Scan for the cell matching the given text and deliver its (X, Y) coordinate at center. 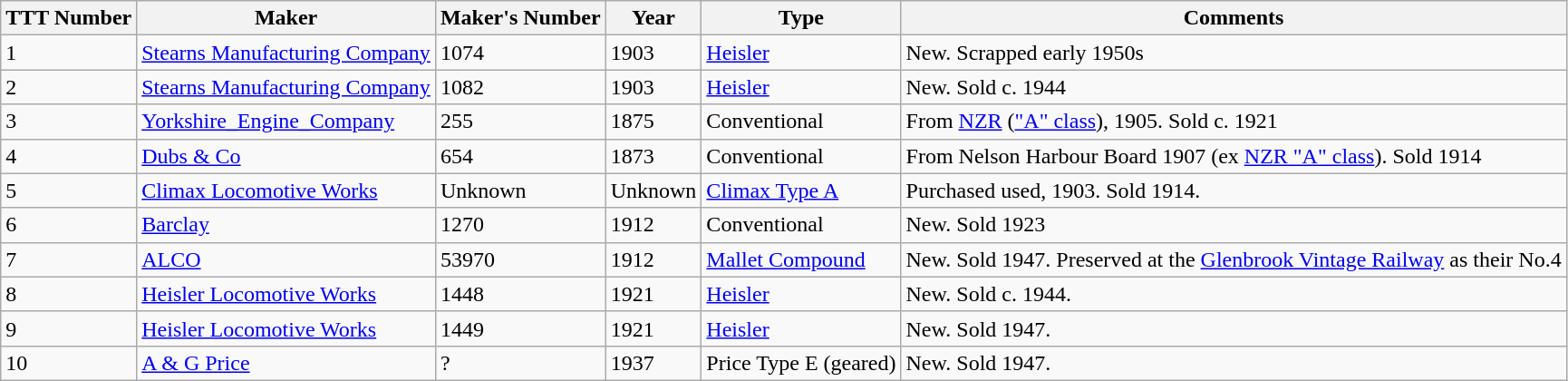
10 (69, 363)
9 (69, 328)
1937 (653, 363)
5 (69, 190)
TTT Number (69, 18)
Maker (286, 18)
1074 (520, 53)
New. Scrapped early 1950s (1234, 53)
4 (69, 156)
6 (69, 225)
? (520, 363)
1449 (520, 328)
Purchased used, 1903. Sold 1914. (1234, 190)
7 (69, 259)
8 (69, 294)
Climax Locomotive Works (286, 190)
2 (69, 87)
1448 (520, 294)
1270 (520, 225)
1875 (653, 122)
Year (653, 18)
Maker's Number (520, 18)
Price Type E (geared) (801, 363)
3 (69, 122)
255 (520, 122)
From Nelson Harbour Board 1907 (ex NZR "A" class). Sold 1914 (1234, 156)
New. Sold 1947. Preserved at the Glenbrook Vintage Railway as their No.4 (1234, 259)
1082 (520, 87)
1873 (653, 156)
New. Sold 1923 (1234, 225)
ALCO (286, 259)
1 (69, 53)
Type (801, 18)
654 (520, 156)
From NZR ("A" class), 1905. Sold c. 1921 (1234, 122)
Yorkshire_Engine_Company (286, 122)
Climax Type A (801, 190)
New. Sold c. 1944. (1234, 294)
A & G Price (286, 363)
Mallet Compound (801, 259)
53970 (520, 259)
New. Sold c. 1944 (1234, 87)
Barclay (286, 225)
Comments (1234, 18)
Dubs & Co (286, 156)
